Scan for the cell matching the given text and deliver its (X, Y) coordinate at center. 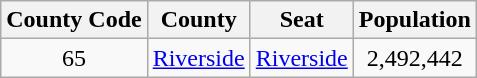
County (198, 20)
2,492,442 (414, 58)
Seat (302, 20)
Population (414, 20)
65 (74, 58)
County Code (74, 20)
